Scan for the cell matching the given text and deliver its (X, Y) coordinate at center. 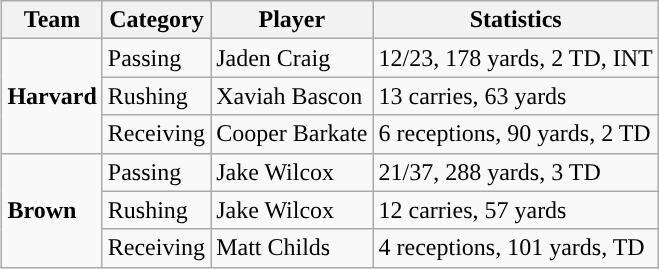
Xaviah Bascon (292, 96)
13 carries, 63 yards (516, 96)
6 receptions, 90 yards, 2 TD (516, 134)
12 carries, 57 yards (516, 210)
Player (292, 20)
4 receptions, 101 yards, TD (516, 248)
Statistics (516, 20)
Cooper Barkate (292, 134)
21/37, 288 yards, 3 TD (516, 172)
Category (156, 20)
Brown (52, 210)
Team (52, 20)
Harvard (52, 96)
12/23, 178 yards, 2 TD, INT (516, 58)
Jaden Craig (292, 58)
Matt Childs (292, 248)
